Provide the (x, y) coordinate of the cell's center where the given text is located.  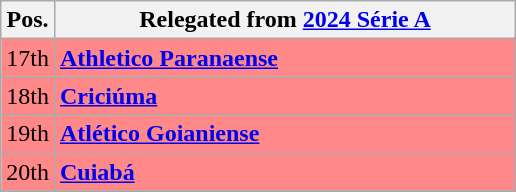
Atlético Goianiense (284, 134)
Cuiabá (284, 172)
Athletico Paranaense (284, 58)
20th (28, 172)
Criciúma (284, 96)
Pos. (28, 20)
17th (28, 58)
18th (28, 96)
19th (28, 134)
Relegated from 2024 Série A (284, 20)
